Return [x, y] of the center of cell containing provided text 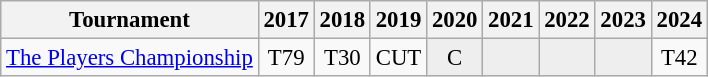
2024 [679, 20]
2020 [455, 20]
2017 [286, 20]
C [455, 58]
CUT [398, 58]
T30 [342, 58]
2022 [567, 20]
2018 [342, 20]
T42 [679, 58]
2019 [398, 20]
The Players Championship [130, 58]
2021 [511, 20]
Tournament [130, 20]
T79 [286, 58]
2023 [623, 20]
